Output the (X, Y) coordinate of the center of the cell containing the given text.  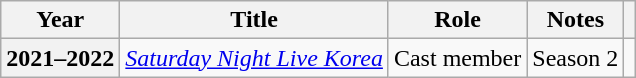
Cast member (457, 58)
Saturday Night Live Korea (254, 58)
Role (457, 20)
Year (60, 20)
2021–2022 (60, 58)
Notes (576, 20)
Season 2 (576, 58)
Title (254, 20)
